Provide the [X, Y] coordinate of the cell's center where the given text is located.  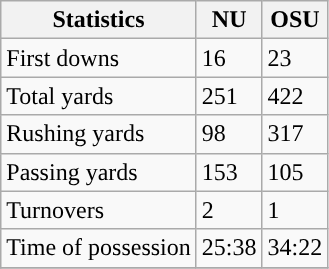
422 [295, 96]
23 [295, 58]
Passing yards [99, 172]
NU [229, 20]
153 [229, 172]
2 [229, 210]
105 [295, 172]
251 [229, 96]
317 [295, 134]
Time of possession [99, 248]
1 [295, 210]
Turnovers [99, 210]
98 [229, 134]
Total yards [99, 96]
First downs [99, 58]
Rushing yards [99, 134]
Statistics [99, 20]
25:38 [229, 248]
OSU [295, 20]
16 [229, 58]
34:22 [295, 248]
